Capture the cell that displays the provided text and extract its [X, Y] central coordinate. 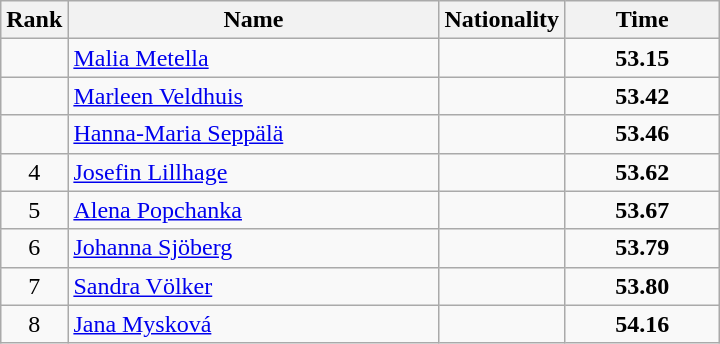
7 [34, 286]
53.79 [642, 248]
54.16 [642, 324]
8 [34, 324]
53.67 [642, 210]
Johanna Sjöberg [254, 248]
Alena Popchanka [254, 210]
Sandra Völker [254, 286]
53.80 [642, 286]
6 [34, 248]
Nationality [502, 20]
53.15 [642, 58]
4 [34, 172]
53.42 [642, 96]
Malia Metella [254, 58]
53.62 [642, 172]
Jana Mysková [254, 324]
53.46 [642, 134]
5 [34, 210]
Name [254, 20]
Rank [34, 20]
Hanna-Maria Seppälä [254, 134]
Time [642, 20]
Marleen Veldhuis [254, 96]
Josefin Lillhage [254, 172]
